From the cell containing the given text, extract its center point as (x, y) coordinate. 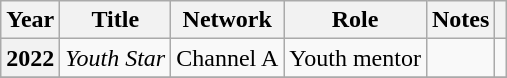
Role (356, 20)
Network (228, 20)
Notes (460, 20)
Youth mentor (356, 58)
Channel A (228, 58)
Year (30, 20)
2022 (30, 58)
Title (116, 20)
Youth Star (116, 58)
